Determine the [X, Y] coordinate at the center of the cell enclosing the given text.  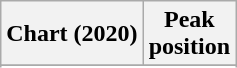
Peak position [189, 34]
Chart (2020) [72, 34]
